From the cell containing the given text, extract its center point as [x, y] coordinate. 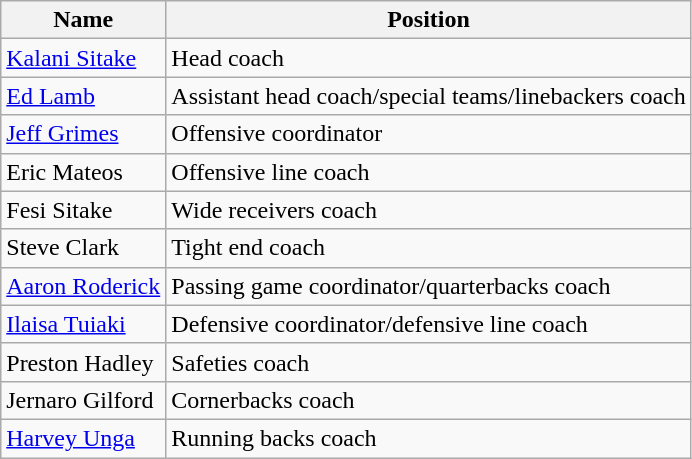
Ilaisa Tuiaki [84, 324]
Safeties coach [429, 362]
Kalani Sitake [84, 58]
Jernaro Gilford [84, 400]
Position [429, 20]
Offensive coordinator [429, 134]
Aaron Roderick [84, 286]
Harvey Unga [84, 438]
Ed Lamb [84, 96]
Fesi Sitake [84, 210]
Wide receivers coach [429, 210]
Eric Mateos [84, 172]
Passing game coordinator/quarterbacks coach [429, 286]
Head coach [429, 58]
Tight end coach [429, 248]
Running backs coach [429, 438]
Cornerbacks coach [429, 400]
Offensive line coach [429, 172]
Name [84, 20]
Jeff Grimes [84, 134]
Defensive coordinator/defensive line coach [429, 324]
Assistant head coach/special teams/linebackers coach [429, 96]
Steve Clark [84, 248]
Preston Hadley [84, 362]
